Locate the cell with the specified text and output its [X, Y] center coordinate. 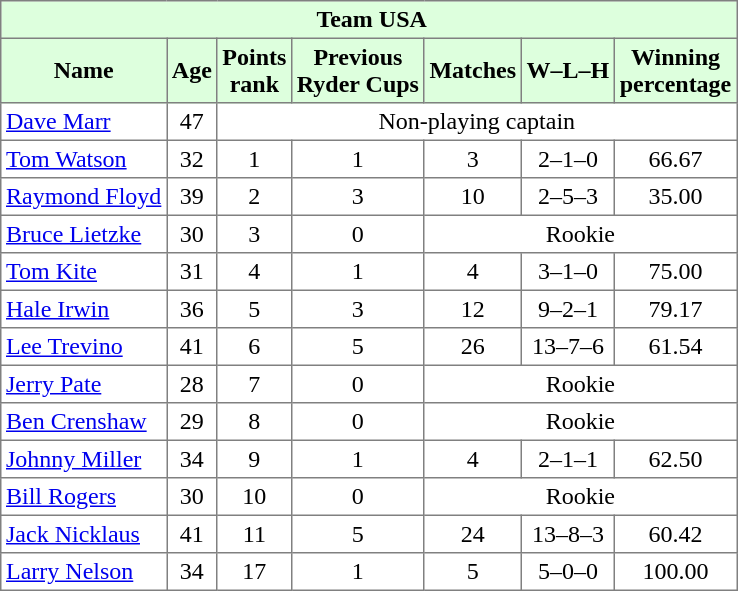
32 [192, 159]
31 [192, 272]
Dave Marr [84, 122]
3–1–0 [568, 272]
62.50 [676, 459]
12 [472, 309]
Johnny Miller [84, 459]
66.67 [676, 159]
36 [192, 309]
Team USA [369, 20]
Tom Kite [84, 272]
9–2–1 [568, 309]
47 [192, 122]
8 [254, 422]
Name [84, 70]
2–1–0 [568, 159]
Non-playing captain [476, 122]
61.54 [676, 347]
35.00 [676, 197]
24 [472, 534]
11 [254, 534]
Matches [472, 70]
Tom Watson [84, 159]
9 [254, 459]
5–0–0 [568, 572]
Age [192, 70]
28 [192, 384]
Raymond Floyd [84, 197]
Jerry Pate [84, 384]
W–L–H [568, 70]
Pointsrank [254, 70]
39 [192, 197]
6 [254, 347]
7 [254, 384]
13–7–6 [568, 347]
Larry Nelson [84, 572]
PreviousRyder Cups [358, 70]
26 [472, 347]
60.42 [676, 534]
Lee Trevino [84, 347]
2–1–1 [568, 459]
29 [192, 422]
2–5–3 [568, 197]
Jack Nicklaus [84, 534]
Ben Crenshaw [84, 422]
17 [254, 572]
Bill Rogers [84, 497]
Bruce Lietzke [84, 234]
100.00 [676, 572]
2 [254, 197]
Winningpercentage [676, 70]
13–8–3 [568, 534]
Hale Irwin [84, 309]
75.00 [676, 272]
79.17 [676, 309]
